Return [X, Y] of the center of cell containing provided text 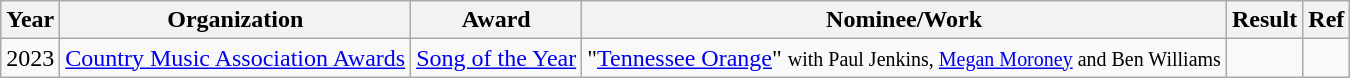
Organization [236, 20]
Song of the Year [496, 58]
Award [496, 20]
Ref [1326, 20]
Country Music Association Awards [236, 58]
Year [30, 20]
Result [1264, 20]
2023 [30, 58]
"Tennessee Orange" with Paul Jenkins, Megan Moroney and Ben Williams [904, 58]
Nominee/Work [904, 20]
